Pinpoint the cell where the given text exists, returning its [x, y] midpoint coordinate. 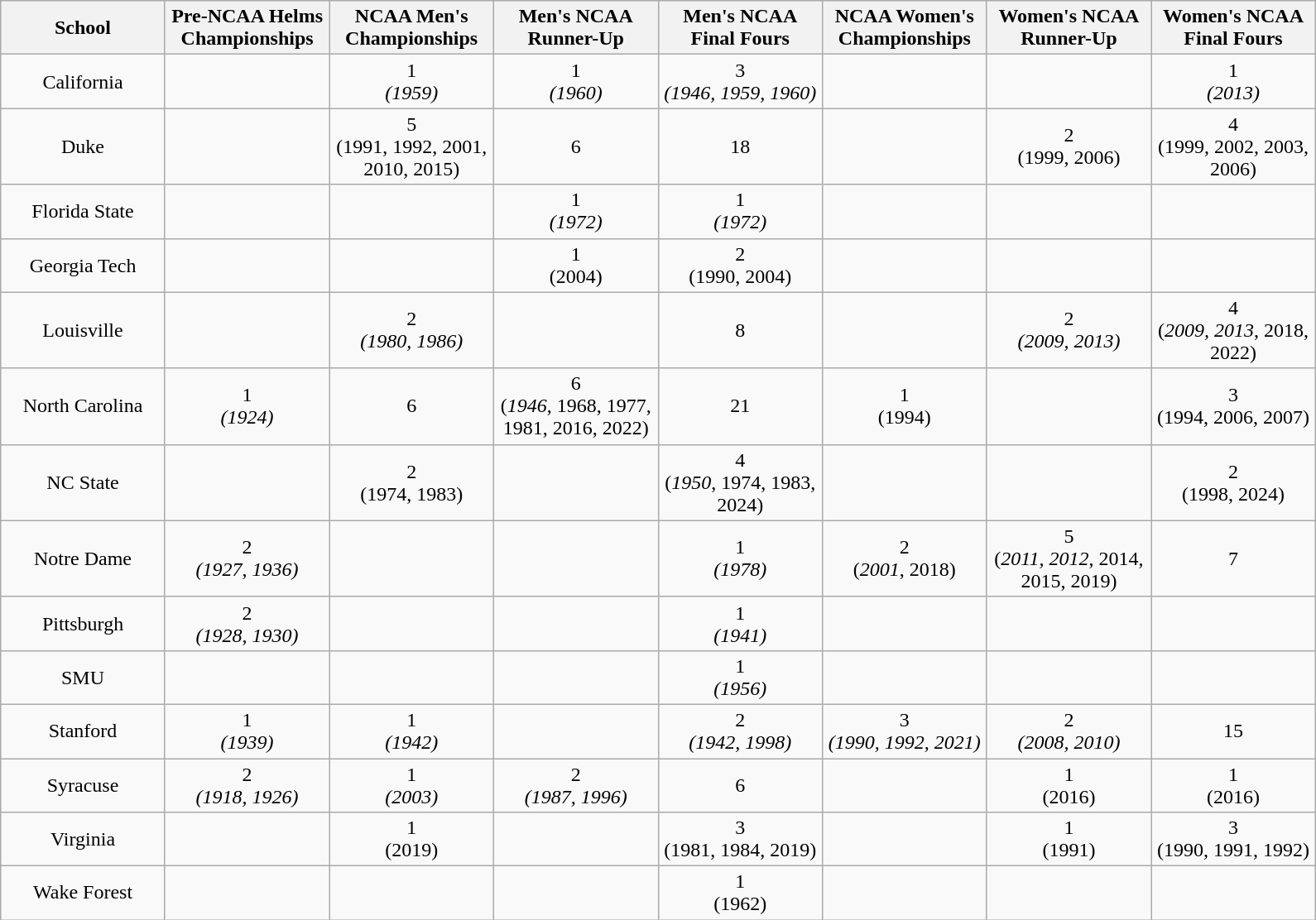
California [83, 81]
7 [1233, 558]
1(2013) [1233, 81]
3(1981, 1984, 2019) [740, 839]
Women's NCAA Final Fours [1233, 28]
Notre Dame [83, 558]
Virginia [83, 839]
Stanford [83, 731]
1(1991) [1069, 839]
1(1941) [740, 624]
5(2011, 2012, 2014, 2015, 2019) [1069, 558]
Women's NCAARunner-Up [1069, 28]
2(1990, 2004) [740, 265]
2(2009, 2013) [1069, 330]
3(1990, 1991, 1992) [1233, 839]
Men's NCAARunner-Up [576, 28]
2(1999, 2006) [1069, 146]
2(1974, 1983) [412, 482]
NCAA Women's Championships [905, 28]
3(1990, 1992, 2021) [905, 731]
2(1927, 1936) [247, 558]
5(1991, 1992, 2001, 2010, 2015) [412, 146]
3(1994, 2006, 2007) [1233, 406]
NCAA Men's Championships [412, 28]
2(1987, 1996) [576, 784]
4(1950, 1974, 1983, 2024) [740, 482]
Pre-NCAA Helms Championships [247, 28]
Wake Forest [83, 894]
1(2019) [412, 839]
4(1999, 2002, 2003, 2006) [1233, 146]
Louisville [83, 330]
2(2008, 2010) [1069, 731]
1(2004) [576, 265]
Duke [83, 146]
1(1959) [412, 81]
4(2009, 2013, 2018, 2022) [1233, 330]
2(1928, 1930) [247, 624]
2(1942, 1998) [740, 731]
1(1994) [905, 406]
1(1956) [740, 677]
1(1962) [740, 894]
2(1980, 1986) [412, 330]
1(1924) [247, 406]
School [83, 28]
2(2001, 2018) [905, 558]
Syracuse [83, 784]
1(1978) [740, 558]
1(1960) [576, 81]
Florida State [83, 212]
Georgia Tech [83, 265]
Men's NCAA Final Fours [740, 28]
SMU [83, 677]
2(1918, 1926) [247, 784]
15 [1233, 731]
Pittsburgh [83, 624]
1(1939) [247, 731]
1(1942) [412, 731]
3(1946, 1959, 1960) [740, 81]
1(2003) [412, 784]
8 [740, 330]
18 [740, 146]
NC State [83, 482]
2(1998, 2024) [1233, 482]
North Carolina [83, 406]
6(1946, 1968, 1977, 1981, 2016, 2022) [576, 406]
21 [740, 406]
